Identify which cell holds the provided text, then report its [X, Y] central coordinate. 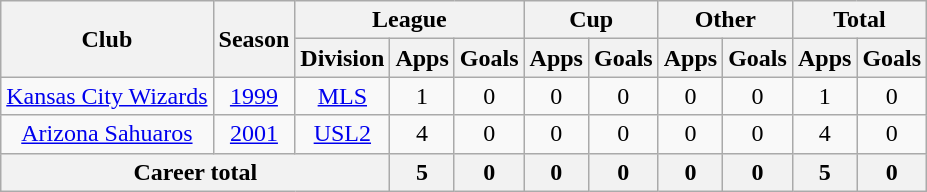
Club [107, 39]
Other [725, 20]
Cup [591, 20]
League [410, 20]
Division [342, 58]
Arizona Sahuaros [107, 134]
1999 [254, 96]
Career total [196, 172]
USL2 [342, 134]
Kansas City Wizards [107, 96]
2001 [254, 134]
MLS [342, 96]
Total [859, 20]
Season [254, 39]
